Provide the (X, Y) coordinate of the cell's center where the given text is located.  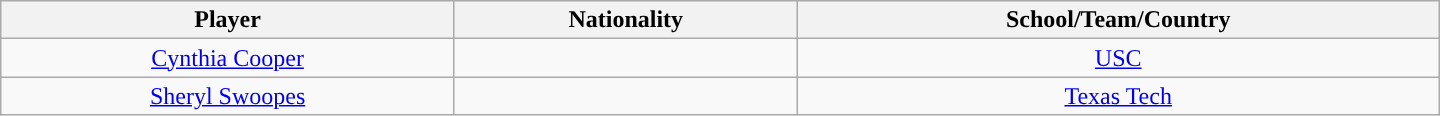
School/Team/Country (1118, 20)
Player (228, 20)
USC (1118, 58)
Cynthia Cooper (228, 58)
Sheryl Swoopes (228, 96)
Texas Tech (1118, 96)
Nationality (626, 20)
